For the text-containing cell, return its midpoint in [x, y] coordinate format. 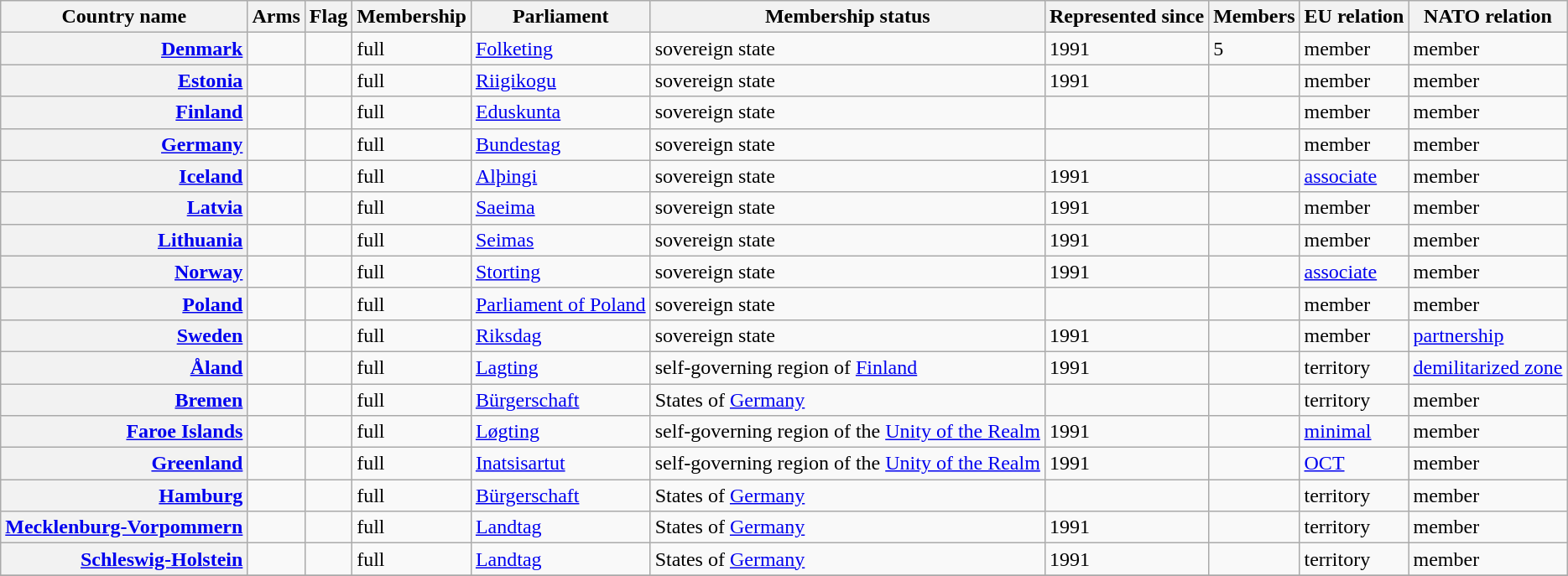
Eduskunta [560, 112]
Åland [124, 367]
Løgting [560, 432]
Inatsisartut [560, 464]
Parliament of Poland [560, 304]
partnership [1488, 335]
demilitarized zone [1488, 367]
Faroe Islands [124, 432]
Saeima [560, 208]
Country name [124, 17]
Arms [276, 17]
Finland [124, 112]
Sweden [124, 335]
Riksdag [560, 335]
Denmark [124, 49]
Represented since [1126, 17]
Norway [124, 272]
Mecklenburg-Vorpommern [124, 527]
Folketing [560, 49]
OCT [1354, 464]
Riigikogu [560, 80]
Seimas [560, 240]
EU relation [1354, 17]
Storting [560, 272]
Lagting [560, 367]
Flag [328, 17]
Parliament [560, 17]
minimal [1354, 432]
Members [1254, 17]
Germany [124, 144]
Poland [124, 304]
Bremen [124, 400]
Membership [412, 17]
NATO relation [1488, 17]
Hamburg [124, 496]
self-governing region of Finland [847, 367]
Alþingi [560, 176]
Lithuania [124, 240]
Latvia [124, 208]
Iceland [124, 176]
Bundestag [560, 144]
Membership status [847, 17]
Schleswig-Holstein [124, 559]
5 [1254, 49]
Estonia [124, 80]
Greenland [124, 464]
